Provide the (X, Y) coordinate of the cell's center where the given text is located.  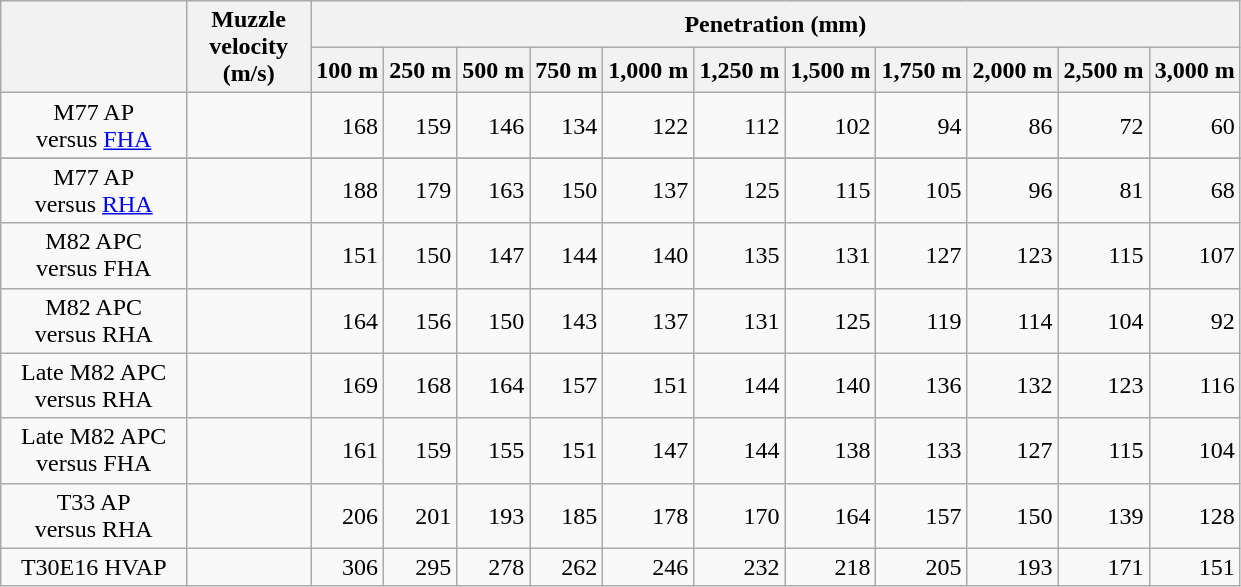
143 (566, 320)
119 (922, 320)
94 (922, 126)
138 (830, 450)
T30E16 HVAP (94, 567)
295 (420, 567)
179 (420, 190)
750 m (566, 70)
188 (348, 190)
146 (494, 126)
81 (1104, 190)
232 (740, 567)
178 (648, 516)
163 (494, 190)
1,750 m (922, 70)
170 (740, 516)
114 (1012, 320)
278 (494, 567)
102 (830, 126)
132 (1012, 386)
133 (922, 450)
206 (348, 516)
246 (648, 567)
205 (922, 567)
Muzzlevelocity(m/s) (249, 47)
Penetration (mm) (776, 24)
60 (1194, 126)
72 (1104, 126)
M77 APversus RHA (94, 190)
139 (1104, 516)
128 (1194, 516)
M77 APversus FHA (94, 126)
250 m (420, 70)
2,000 m (1012, 70)
1,250 m (740, 70)
306 (348, 567)
1,500 m (830, 70)
116 (1194, 386)
185 (566, 516)
161 (348, 450)
Late M82 APCversus RHA (94, 386)
M82 APCversus FHA (94, 256)
169 (348, 386)
92 (1194, 320)
171 (1104, 567)
M82 APCversus RHA (94, 320)
135 (740, 256)
105 (922, 190)
107 (1194, 256)
201 (420, 516)
155 (494, 450)
218 (830, 567)
96 (1012, 190)
Late M82 APCversus FHA (94, 450)
68 (1194, 190)
500 m (494, 70)
3,000 m (1194, 70)
2,500 m (1104, 70)
136 (922, 386)
262 (566, 567)
112 (740, 126)
122 (648, 126)
134 (566, 126)
T33 APversus RHA (94, 516)
156 (420, 320)
1,000 m (648, 70)
86 (1012, 126)
100 m (348, 70)
